For the text-containing cell, return its midpoint in [X, Y] coordinate format. 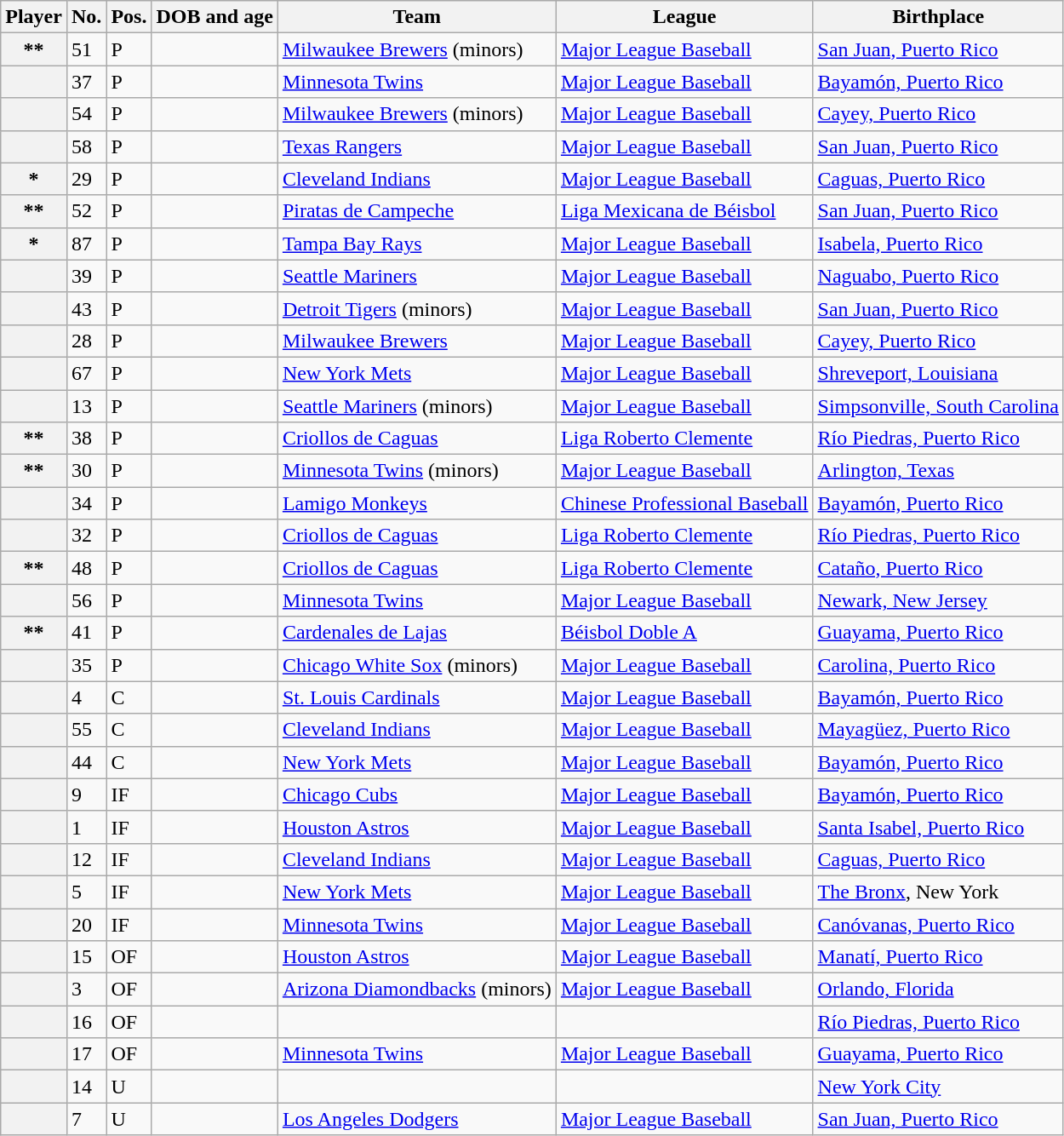
Manatí, Puerto Rico [938, 957]
7 [86, 1119]
Chinese Professional Baseball [684, 503]
Orlando, Florida [938, 990]
32 [86, 536]
17 [86, 1054]
Chicago Cubs [417, 795]
St. Louis Cardinals [417, 697]
Béisbol Doble A [684, 633]
Seattle Mariners [417, 276]
58 [86, 146]
Minnesota Twins (minors) [417, 471]
51 [86, 49]
Pos. [129, 17]
20 [86, 924]
Arizona Diamondbacks (minors) [417, 990]
DOB and age [215, 17]
Los Angeles Dodgers [417, 1119]
Texas Rangers [417, 146]
The Bronx, New York [938, 892]
54 [86, 114]
Mayagüez, Puerto Rico [938, 730]
1 [86, 827]
Naguabo, Puerto Rico [938, 276]
43 [86, 308]
Newark, New Jersey [938, 600]
37 [86, 82]
Seattle Mariners (minors) [417, 406]
Liga Mexicana de Béisbol [684, 211]
League [684, 17]
87 [86, 244]
13 [86, 406]
5 [86, 892]
Lamigo Monkeys [417, 503]
28 [86, 341]
41 [86, 633]
9 [86, 795]
Birthplace [938, 17]
Player [34, 17]
No. [86, 17]
Arlington, Texas [938, 471]
30 [86, 471]
12 [86, 859]
39 [86, 276]
34 [86, 503]
29 [86, 179]
Chicago White Sox (minors) [417, 665]
Team [417, 17]
3 [86, 990]
16 [86, 1022]
Carolina, Puerto Rico [938, 665]
4 [86, 697]
Piratas de Campeche [417, 211]
Milwaukee Brewers [417, 341]
38 [86, 439]
Detroit Tigers (minors) [417, 308]
Tampa Bay Rays [417, 244]
Cataño, Puerto Rico [938, 568]
48 [86, 568]
56 [86, 600]
14 [86, 1087]
52 [86, 211]
New York City [938, 1087]
Isabela, Puerto Rico [938, 244]
Canóvanas, Puerto Rico [938, 924]
Cardenales de Lajas [417, 633]
67 [86, 373]
55 [86, 730]
15 [86, 957]
Santa Isabel, Puerto Rico [938, 827]
35 [86, 665]
Shreveport, Louisiana [938, 373]
Simpsonville, South Carolina [938, 406]
44 [86, 762]
